Scan for the cell matching the given text and deliver its [x, y] coordinate at center. 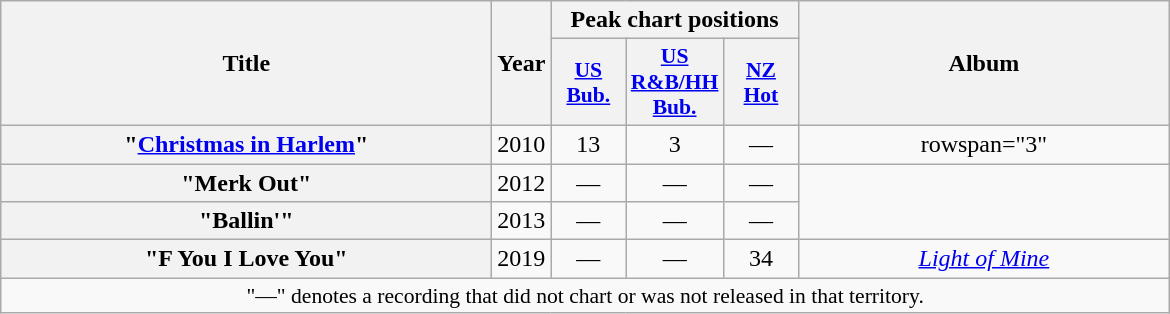
2013 [522, 221]
3 [675, 144]
Light of Mine [984, 259]
2019 [522, 259]
Year [522, 64]
"Merk Out" [246, 183]
Title [246, 64]
"F You I Love You" [246, 259]
13 [588, 144]
34 [760, 259]
Album [984, 64]
USBub. [588, 82]
NZHot [760, 82]
2012 [522, 183]
2010 [522, 144]
"Ballin'" [246, 221]
"—" denotes a recording that did not chart or was not released in that territory. [586, 296]
USR&B/HHBub. [675, 82]
Peak chart positions [675, 20]
"Christmas in Harlem" [246, 144]
rowspan="3" [984, 144]
